Return the [X, Y] coordinate for the center point of the cell that contains the specified text.  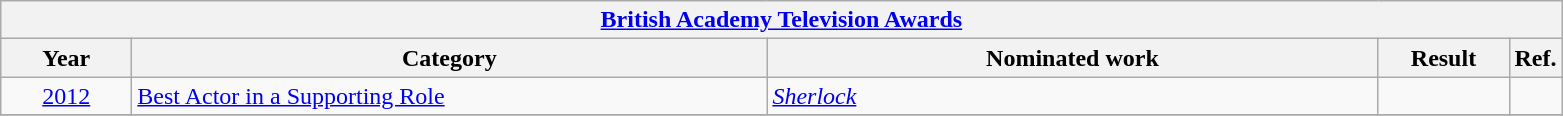
Nominated work [1072, 58]
Year [66, 58]
British Academy Television Awards [782, 20]
Result [1444, 58]
Ref. [1536, 58]
Category [450, 58]
Sherlock [1072, 96]
Best Actor in a Supporting Role [450, 96]
2012 [66, 96]
